Pinpoint the cell where the given text exists, returning its [x, y] midpoint coordinate. 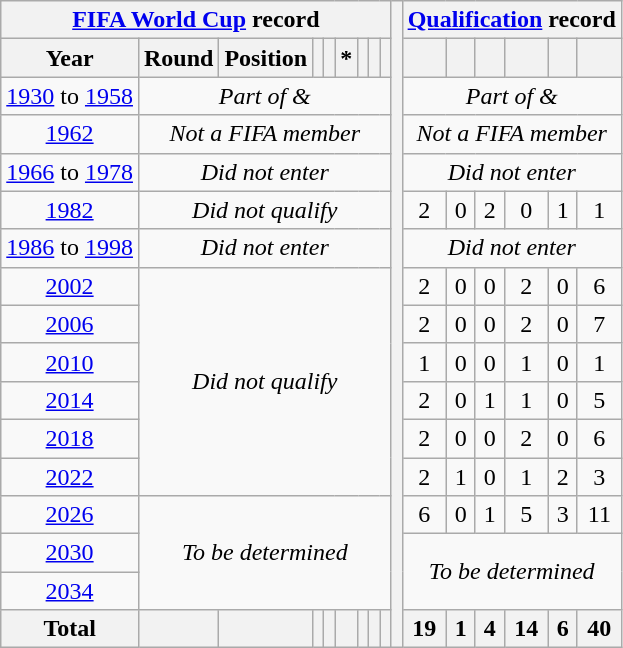
1982 [70, 210]
2022 [70, 477]
19 [424, 629]
2002 [70, 286]
Position [266, 58]
* [346, 58]
Year [70, 58]
2018 [70, 438]
Round [178, 58]
1966 to 1978 [70, 172]
7 [599, 324]
1930 to 1958 [70, 96]
2006 [70, 324]
Total [70, 629]
2010 [70, 362]
FIFA World Cup record [196, 20]
4 [490, 629]
2014 [70, 400]
2026 [70, 515]
1986 to 1998 [70, 248]
11 [599, 515]
1962 [70, 134]
Qualification record [512, 20]
2034 [70, 591]
40 [599, 629]
2030 [70, 553]
14 [526, 629]
